Search for the cell housing the specified text and yield its (x, y) center coordinate. 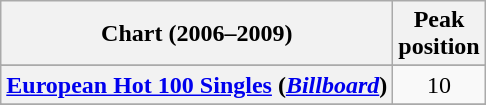
Chart (2006–2009) (197, 34)
10 (439, 85)
European Hot 100 Singles (Billboard) (197, 85)
Peakposition (439, 34)
